Identify which cell holds the provided text, then report its (x, y) central coordinate. 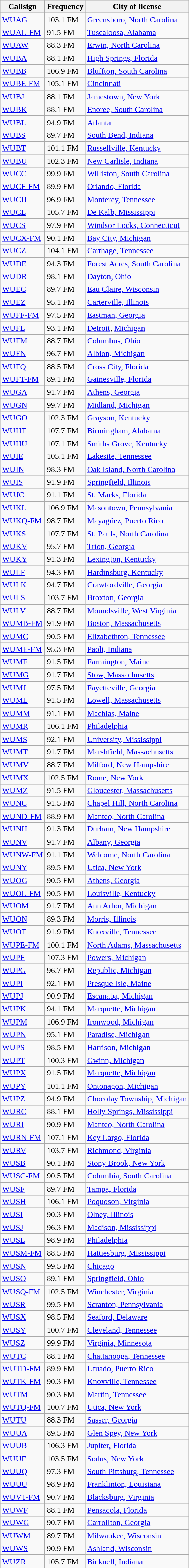
Hattiesburg, Mississippi (137, 1253)
WUNC (23, 803)
WUUU (23, 1484)
Louisville, Kentucky (137, 893)
WUPY (23, 1086)
WUTU (23, 1420)
Virginia, Minnesota (137, 1343)
Utuado, Puerto Rico (137, 1368)
Forest Acres, South Carolina (137, 264)
Springfield, Ohio (137, 1279)
Albany, Georgia (137, 842)
Ann Arbor, Michigan (137, 906)
WUSJ (23, 1227)
Dayton, Ohio (137, 276)
WUSH (23, 1202)
99.7 FM (65, 405)
WUKL (23, 508)
100.3 FM (65, 1060)
Detroit, Michigan (137, 328)
Hardinsburg, Kentucky (137, 572)
Madison, Mississippi (137, 1227)
Springfield, Illinois (137, 482)
Crawfordville, Georgia (137, 585)
WUMR (23, 726)
WULS (23, 598)
WUEC (23, 289)
Moundsville, West Virginia (137, 611)
Chocolay Township, Michigan (137, 1099)
WUFF-FM (23, 315)
WUPJ (23, 996)
WURC (23, 1112)
Columbus, Ohio (137, 341)
WUWF (23, 1510)
Harrison, Michigan (137, 1047)
WUKY (23, 559)
WUGO (23, 418)
North Adams, Massachusetts (137, 945)
Sodus, New York (137, 1459)
WUBB (23, 71)
WURI (23, 1124)
WUCL (23, 212)
Eau Claire, Wisconsin (137, 289)
WUMF (23, 662)
Boston, Massachusetts (137, 623)
Poquoson, Virginia (137, 1202)
Greensboro, North Carolina (137, 20)
WUCX-FM (23, 238)
WUSM-FM (23, 1253)
WUSC-FM (23, 1176)
Atlanta (137, 122)
Bay City, Michigan (137, 238)
94.1 FM (65, 1009)
Gainesville, Florida (137, 379)
106.3 FM (65, 1446)
WUPE-FM (23, 945)
Birmingham, Alabama (137, 431)
WUBE-FM (23, 84)
St. Pauls, North Carolina (137, 533)
WUUA (23, 1433)
Orlando, Florida (137, 187)
WUSN (23, 1266)
WUBK (23, 109)
WUMJ (23, 688)
Blacksburg, Virginia (137, 1497)
WUKQ-FM (23, 521)
WURN-FM (23, 1137)
Monterey, Tennessee (137, 200)
WUSX (23, 1317)
WUSI (23, 1215)
WUJC (23, 495)
WUBL (23, 122)
WUFM (23, 341)
Carthage, Tennessee (137, 251)
High Springs, Florida (137, 58)
Powers, Michigan (137, 957)
Midland, Michigan (137, 405)
Cincinnati (137, 84)
Rome, New York (137, 777)
WULF (23, 572)
Machias, Maine (137, 713)
Stony Brook, New York (137, 1163)
Columbia, South Carolina (137, 1176)
Eastman, Georgia (137, 315)
Ashland, Wisconsin (137, 1548)
Erwin, North Carolina (137, 45)
Paoli, Indiana (137, 649)
WUSB (23, 1163)
Ontonagon, Michigan (137, 1086)
Sasser, Georgia (137, 1420)
WUVT-FM (23, 1497)
Bluffton, South Carolina (137, 71)
97.3 FM (65, 1471)
WUGA (23, 392)
Ironwood, Michigan (137, 1022)
WUUQ (23, 1471)
WUMM (23, 713)
104.1 FM (65, 251)
94.7 FM (65, 585)
Cross City, Florida (137, 366)
Williston, South Carolina (137, 174)
WUOT (23, 932)
WUSO (23, 1279)
Chapel Hill, North Carolina (137, 803)
WUPI (23, 983)
WUBJ (23, 97)
Winchester, Virginia (137, 1292)
WUBT (23, 148)
South Pittsburg, Tennessee (137, 1471)
Enoree, South Carolina (137, 109)
WUTK-FM (23, 1381)
96.3 FM (65, 1227)
WUML (23, 700)
WUFT-FM (23, 379)
Albion, Michigan (137, 353)
WUAW (23, 45)
Gwinn, Michigan (137, 1060)
Franklinton, Louisiana (137, 1484)
WUFN (23, 353)
Bicknell, Indiana (137, 1561)
University, Mississippi (137, 739)
Carrollton, Georgia (137, 1523)
WUBS (23, 135)
WUNW-FM (23, 855)
Paradise, Michigan (137, 1035)
WUND-FM (23, 816)
Morris, Illinois (137, 919)
WUMB-FM (23, 623)
Holly Springs, Mississippi (137, 1112)
Smiths Grove, Kentucky (137, 444)
St. Marks, Florida (137, 495)
Russellville, Kentucky (137, 148)
WUSQ-FM (23, 1292)
Presque Isle, Maine (137, 983)
WUHT (23, 431)
Mayagüez, Puerto Rico (137, 521)
Callsign (23, 7)
Welcome, North Carolina (137, 855)
WUSZ (23, 1343)
Key Largo, Florida (137, 1137)
WUSL (23, 1240)
WUCC (23, 174)
Stow, Massachusetts (137, 675)
WUKS (23, 533)
New Carlisle, Indiana (137, 161)
Escanaba, Michigan (137, 996)
89.3 FM (65, 919)
WUPS (23, 1047)
WUSY (23, 1330)
98.7 FM (65, 521)
WUOM (23, 906)
98.3 FM (65, 469)
Glen Spey, New York (137, 1433)
WUAL-FM (23, 32)
Chattanooga, Tennessee (137, 1356)
WUMT (23, 752)
WUME-FM (23, 649)
WUGN (23, 405)
WUBA (23, 58)
WUTC (23, 1356)
WULV (23, 611)
Milford, New Hampshire (137, 765)
Frequency (65, 7)
Milwaukee, Wisconsin (137, 1536)
WUPN (23, 1035)
WUIS (23, 482)
WUPT (23, 1060)
WUPG (23, 970)
Masontown, Pennsylvania (137, 508)
Cleveland, Tennessee (137, 1330)
WUBU (23, 161)
WUDE (23, 264)
Jupiter, Florida (137, 1446)
Chicago (137, 1266)
WUIN (23, 469)
WUFQ (23, 366)
100.1 FM (65, 945)
WUWG (23, 1523)
95.3 FM (65, 649)
98.1 FM (65, 276)
WUUF (23, 1459)
WUON (23, 919)
95.7 FM (65, 546)
WUTQ-FM (23, 1407)
WUMZ (23, 791)
De Kalb, Mississippi (137, 212)
WUOL-FM (23, 893)
South Bend, Indiana (137, 135)
WUNH (23, 829)
WUPZ (23, 1099)
WUCH (23, 200)
WUNY (23, 868)
WUPK (23, 1009)
WUIE (23, 456)
Gloucester, Massachusetts (137, 791)
Trion, Georgia (137, 546)
WUMC (23, 636)
Scranton, Pennsylvania (137, 1304)
WUAG (23, 20)
City of license (137, 7)
WUCS (23, 225)
Marshfield, Massachusetts (137, 752)
Pensacola, Florida (137, 1510)
WUWM (23, 1536)
WUNV (23, 842)
WUCF-FM (23, 187)
Oak Island, North Carolina (137, 469)
Richmond, Virginia (137, 1150)
WUTD-FM (23, 1368)
WUWS (23, 1548)
WUMV (23, 765)
Elizabethton, Tennessee (137, 636)
WUPX (23, 1073)
WUTM (23, 1394)
WUCZ (23, 251)
Windsor Locks, Connecticut (137, 225)
WUZR (23, 1561)
103.1 FM (65, 20)
Jamestown, New York (137, 97)
Grayson, Kentucky (137, 418)
Lowell, Massachusetts (137, 700)
Carterville, Illinois (137, 302)
107.3 FM (65, 957)
Durham, New Hampshire (137, 829)
88.9 FM (65, 816)
97.9 FM (65, 225)
103.5 FM (65, 1459)
WUOG (23, 880)
WULK (23, 585)
WUUB (23, 1446)
WUHU (23, 444)
WUMG (23, 675)
WUSR (23, 1304)
Tuscaloosa, Alabama (137, 32)
Seaford, Delaware (137, 1317)
93.1 FM (65, 328)
WUMS (23, 739)
WUFL (23, 328)
Fayetteville, Georgia (137, 688)
Tampa, Florida (137, 1189)
WUMX (23, 777)
WUSF (23, 1189)
WUPM (23, 1022)
WUDR (23, 276)
96.9 FM (65, 200)
WURV (23, 1150)
Republic, Michigan (137, 970)
WUPF (23, 957)
Broxton, Georgia (137, 598)
Olney, Illinois (137, 1215)
WUEZ (23, 302)
Farmington, Maine (137, 662)
Lexington, Kentucky (137, 559)
Lakesite, Tennessee (137, 456)
WUKV (23, 546)
Martin, Tennessee (137, 1394)
